Determine the (x, y) coordinate at the center of the cell enclosing the given text.  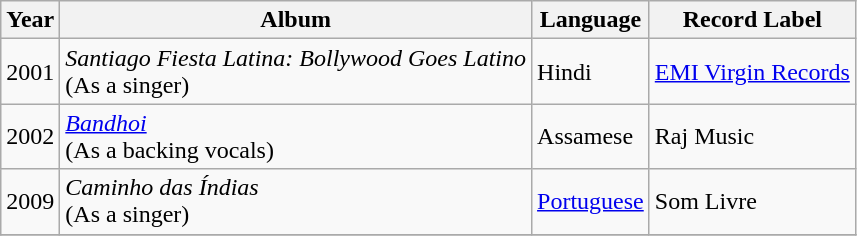
Caminho das Índias (As a singer) (296, 202)
Raj Music (752, 136)
EMI Virgin Records (752, 72)
2001 (30, 72)
Santiago Fiesta Latina: Bollywood Goes Latino (As a singer) (296, 72)
2002 (30, 136)
Portuguese (591, 202)
Record Label (752, 20)
Som Livre (752, 202)
Bandhoi (As a backing vocals) (296, 136)
2009 (30, 202)
Year (30, 20)
Album (296, 20)
Assamese (591, 136)
Language (591, 20)
Hindi (591, 72)
